Determine the [X, Y] coordinate at the center of the cell enclosing the given text.  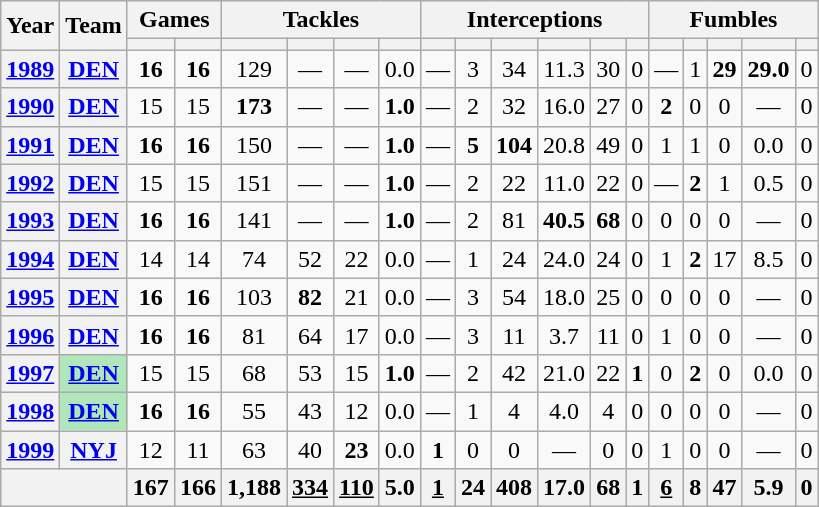
5 [472, 145]
1999 [30, 449]
1992 [30, 183]
1994 [30, 259]
21.0 [564, 373]
18.0 [564, 297]
Year [30, 26]
23 [357, 449]
Team [94, 26]
1,188 [254, 488]
Fumbles [734, 20]
30 [608, 69]
103 [254, 297]
43 [310, 411]
5.0 [400, 488]
110 [357, 488]
150 [254, 145]
1996 [30, 335]
1993 [30, 221]
16.0 [564, 107]
408 [514, 488]
1998 [30, 411]
42 [514, 373]
141 [254, 221]
34 [514, 69]
151 [254, 183]
4.0 [564, 411]
64 [310, 335]
74 [254, 259]
27 [608, 107]
129 [254, 69]
1997 [30, 373]
Interceptions [534, 20]
8 [696, 488]
173 [254, 107]
Games [174, 20]
63 [254, 449]
1990 [30, 107]
3.7 [564, 335]
29 [724, 69]
55 [254, 411]
20.8 [564, 145]
53 [310, 373]
0.5 [768, 183]
29.0 [768, 69]
104 [514, 145]
11.3 [564, 69]
24.0 [564, 259]
25 [608, 297]
1995 [30, 297]
40 [310, 449]
1991 [30, 145]
NYJ [94, 449]
54 [514, 297]
21 [357, 297]
32 [514, 107]
166 [198, 488]
5.9 [768, 488]
40.5 [564, 221]
17.0 [564, 488]
1989 [30, 69]
47 [724, 488]
Tackles [320, 20]
49 [608, 145]
334 [310, 488]
6 [666, 488]
11.0 [564, 183]
82 [310, 297]
8.5 [768, 259]
167 [150, 488]
52 [310, 259]
